Detect which cell encompasses the target text, then output its (X, Y) center coordinate. 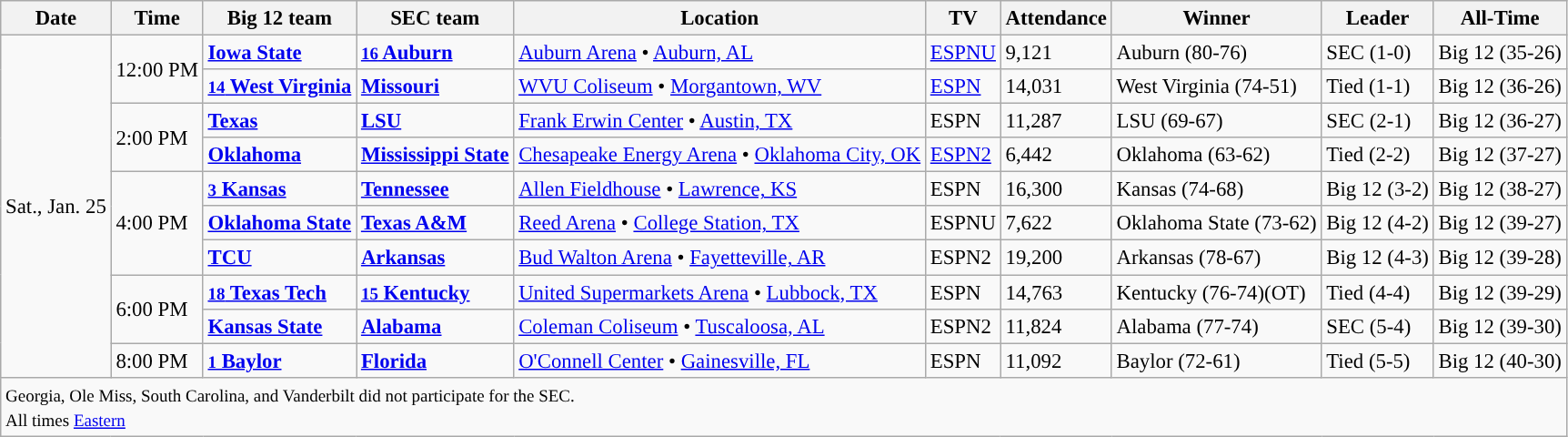
Florida (435, 361)
Alabama (77-74) (1217, 326)
Location (720, 18)
18 Texas Tech (279, 292)
9,121 (1056, 53)
Auburn Arena • Auburn, AL (720, 53)
Kansas (74-68) (1217, 189)
Oklahoma (279, 155)
Big 12 (39-30) (1500, 326)
8:00 PM (156, 361)
United Supermarkets Arena • Lubbock, TX (720, 292)
Bud Walton Arena • Fayetteville, AR (720, 258)
Chesapeake Energy Arena • Oklahoma City, OK (720, 155)
West Virginia (74-51) (1217, 86)
12:00 PM (156, 69)
Allen Fieldhouse • Lawrence, KS (720, 189)
Big 12 (39-27) (1500, 223)
Coleman Coliseum • Tuscaloosa, AL (720, 326)
16,300 (1056, 189)
Winner (1217, 18)
Tied (4-4) (1377, 292)
Sat., Jan. 25 (56, 207)
SEC (1-0) (1377, 53)
Oklahoma (63-62) (1217, 155)
3 Kansas (279, 189)
2:00 PM (156, 138)
14,031 (1056, 86)
WVU Coliseum • Morgantown, WV (720, 86)
TCU (279, 258)
Big 12 (3-2) (1377, 189)
Arkansas (78-67) (1217, 258)
7,622 (1056, 223)
Big 12 (36-26) (1500, 86)
LSU (69-67) (1217, 121)
14 West Virginia (279, 86)
Big 12 (4-3) (1377, 258)
LSU (435, 121)
Tennessee (435, 189)
Date (56, 18)
Oklahoma State (73-62) (1217, 223)
Auburn (80-76) (1217, 53)
19,200 (1056, 258)
SEC (5-4) (1377, 326)
TV (962, 18)
Big 12 (39-28) (1500, 258)
Missouri (435, 86)
Baylor (72-61) (1217, 361)
Big 12 (39-29) (1500, 292)
Attendance (1056, 18)
Kentucky (76-74)(OT) (1217, 292)
6,442 (1056, 155)
Mississippi State (435, 155)
6:00 PM (156, 310)
Oklahoma State (279, 223)
All-Time (1500, 18)
Frank Erwin Center • Austin, TX (720, 121)
Arkansas (435, 258)
Big 12 (36-27) (1500, 121)
Tied (5-5) (1377, 361)
Texas (279, 121)
4:00 PM (156, 224)
11,092 (1056, 361)
11,287 (1056, 121)
16 Auburn (435, 53)
SEC (2-1) (1377, 121)
Big 12 team (279, 18)
Reed Arena • College Station, TX (720, 223)
15 Kentucky (435, 292)
Big 12 (37-27) (1500, 155)
Big 12 (40-30) (1500, 361)
Big 12 (38-27) (1500, 189)
Iowa State (279, 53)
Georgia, Ole Miss, South Carolina, and Vanderbilt did not participate for the SEC.All times Eastern (784, 406)
14,763 (1056, 292)
O'Connell Center • Gainesville, FL (720, 361)
Tied (2-2) (1377, 155)
Tied (1-1) (1377, 86)
SEC team (435, 18)
11,824 (1056, 326)
Texas A&M (435, 223)
1 Baylor (279, 361)
Time (156, 18)
Kansas State (279, 326)
Big 12 (35-26) (1500, 53)
Alabama (435, 326)
Leader (1377, 18)
Big 12 (4-2) (1377, 223)
